From the cell containing the given text, extract its center point as [x, y] coordinate. 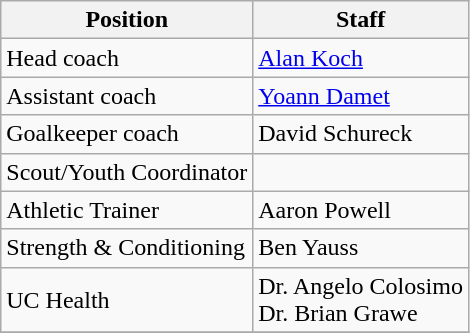
Strength & Conditioning [127, 248]
UC Health [127, 300]
David Schureck [361, 134]
Scout/Youth Coordinator [127, 172]
Ben Yauss [361, 248]
Athletic Trainer [127, 210]
Head coach [127, 58]
Aaron Powell [361, 210]
Assistant coach [127, 96]
Dr. Angelo Colosimo Dr. Brian Grawe [361, 300]
Alan Koch [361, 58]
Yoann Damet [361, 96]
Position [127, 20]
Staff [361, 20]
Goalkeeper coach [127, 134]
